For the text-containing cell, return its midpoint in (X, Y) coordinate format. 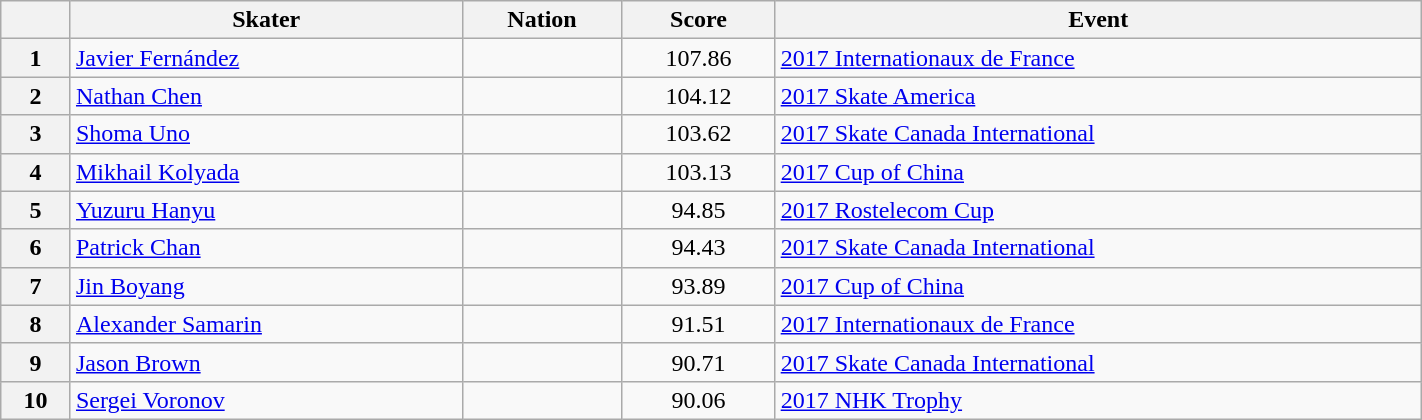
Nation (542, 20)
Event (1098, 20)
107.86 (698, 58)
8 (36, 324)
90.06 (698, 400)
2017 Skate America (1098, 96)
2 (36, 96)
94.85 (698, 210)
Mikhail Kolyada (266, 172)
1 (36, 58)
Score (698, 20)
9 (36, 362)
2017 NHK Trophy (1098, 400)
104.12 (698, 96)
91.51 (698, 324)
10 (36, 400)
Skater (266, 20)
Sergei Voronov (266, 400)
Jin Boyang (266, 286)
103.13 (698, 172)
Patrick Chan (266, 248)
7 (36, 286)
Javier Fernández (266, 58)
Nathan Chen (266, 96)
103.62 (698, 134)
94.43 (698, 248)
90.71 (698, 362)
Yuzuru Hanyu (266, 210)
Shoma Uno (266, 134)
6 (36, 248)
2017 Rostelecom Cup (1098, 210)
5 (36, 210)
93.89 (698, 286)
4 (36, 172)
Alexander Samarin (266, 324)
3 (36, 134)
Jason Brown (266, 362)
